Scan for the cell matching the given text and deliver its (X, Y) coordinate at center. 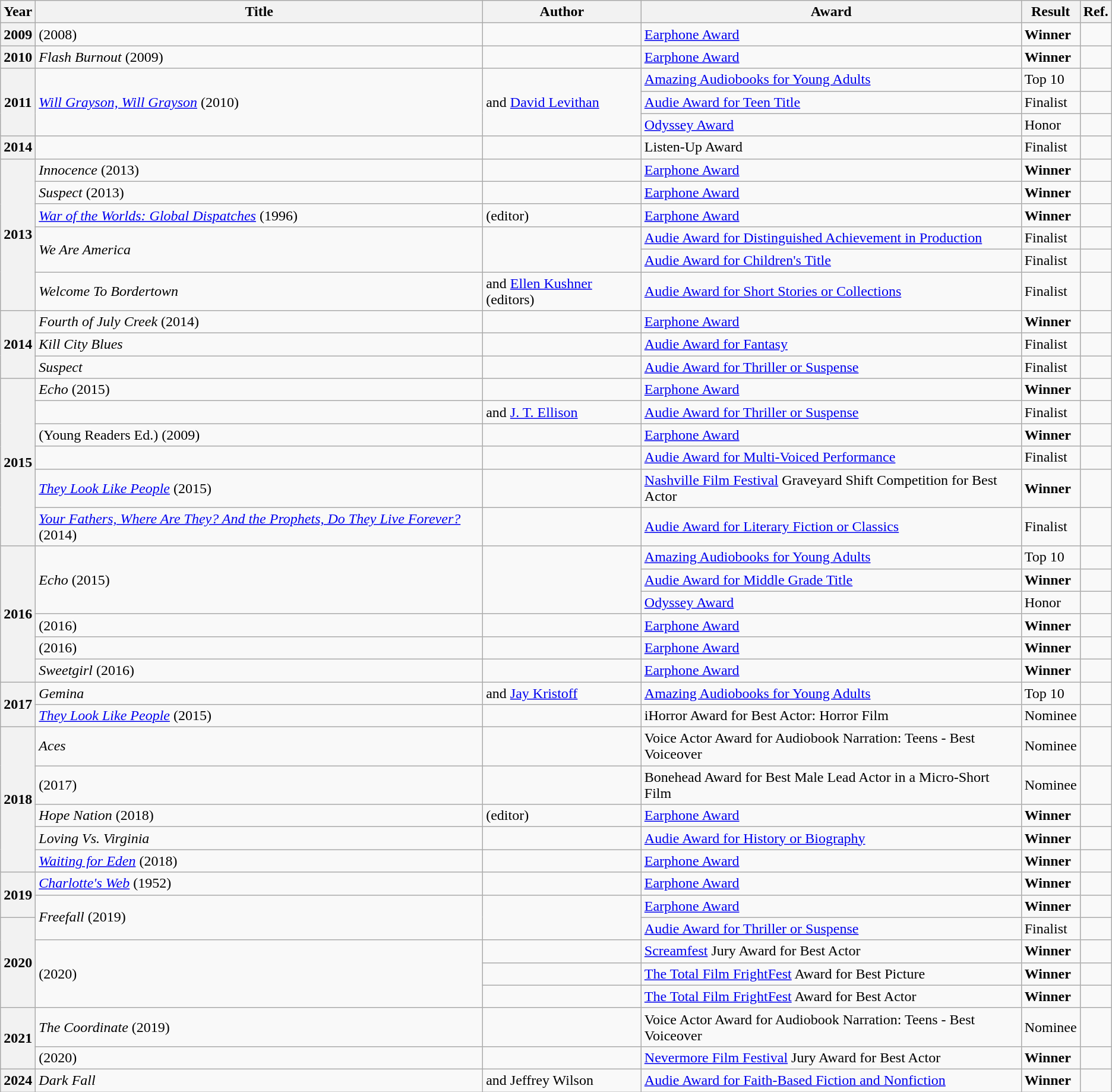
2017 (18, 705)
2016 (18, 614)
(2017) (259, 785)
Audie Award for Literary Fiction or Classics (831, 526)
Gemina (259, 693)
and Ellen Kushner (editors) (562, 291)
Audie Award for Fantasy (831, 345)
Author (562, 12)
The Total Film FrightFest Award for Best Picture (831, 974)
Ref. (1095, 12)
Listen-Up Award (831, 147)
Kill City Blues (259, 345)
Suspect (2013) (259, 192)
Hope Nation (2018) (259, 816)
Screamfest Jury Award for Best Actor (831, 951)
Waiting for Eden (2018) (259, 861)
(Young Readers Ed.) (2009) (259, 435)
Audie Award for Middle Grade Title (831, 580)
and Jeffrey Wilson (562, 1080)
Audie Award for Short Stories or Collections (831, 291)
2018 (18, 800)
Nevermore Film Festival Jury Award for Best Actor (831, 1058)
Will Grayson, Will Grayson (2010) (259, 102)
2013 (18, 234)
Audie Award for Children's Title (831, 260)
2019 (18, 895)
Your Fathers, Where Are They? And the Prophets, Do They Live Forever? (2014) (259, 526)
2011 (18, 102)
(2008) (259, 34)
2021 (18, 1039)
Welcome To Bordertown (259, 291)
Audie Award for Faith-Based Fiction and Nonfiction (831, 1080)
We Are America (259, 249)
Flash Burnout (2009) (259, 57)
The Total Film FrightFest Award for Best Actor (831, 996)
2010 (18, 57)
War of the Worlds: Global Dispatches (1996) (259, 215)
Year (18, 12)
Result (1050, 12)
Innocence (2013) (259, 170)
Audie Award for History or Biography (831, 838)
and Jay Kristoff (562, 693)
Freefall (2019) (259, 917)
Suspect (259, 367)
Title (259, 12)
and J. T. Ellison (562, 412)
Fourth of July Creek (2014) (259, 322)
Bonehead Award for Best Male Lead Actor in a Micro-Short Film (831, 785)
Loving Vs. Virginia (259, 838)
2009 (18, 34)
Aces (259, 746)
Award (831, 12)
and David Levithan (562, 102)
iHorror Award for Best Actor: Horror Film (831, 716)
2020 (18, 962)
2024 (18, 1080)
Charlotte's Web (1952) (259, 883)
Audie Award for Multi-Voiced Performance (831, 457)
Sweetgirl (2016) (259, 670)
Dark Fall (259, 1080)
The Coordinate (2019) (259, 1027)
Audie Award for Teen Title (831, 102)
Audie Award for Distinguished Achievement in Production (831, 238)
Nashville Film Festival Graveyard Shift Competition for Best Actor (831, 488)
2015 (18, 462)
